Capture the cell that displays the provided text and extract its [x, y] central coordinate. 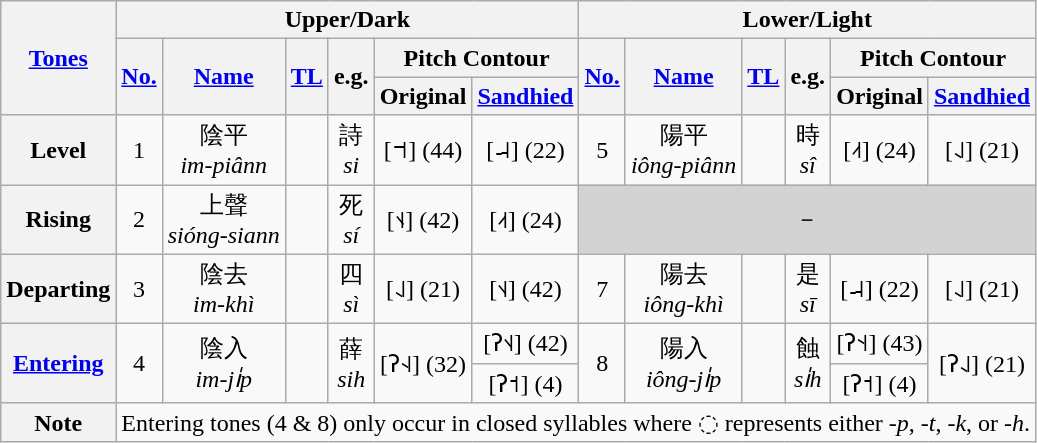
四sì [351, 289]
[ʔ˨˩] (21) [982, 364]
1 [139, 150]
2 [139, 219]
8 [602, 364]
死sí [351, 219]
Upper/Dark [348, 20]
Departing [58, 289]
7 [602, 289]
Entering tones (4 & 8) only occur in closed syllables where ◌ represents either -p, -t, -k, or -h. [576, 423]
陽平iông-piânn [683, 150]
3 [139, 289]
陰入im-ji̍p [224, 364]
Rising [58, 219]
[ʔ˦˧] (43) [880, 344]
5 [602, 150]
[˦˦] (44) [423, 150]
時sî [808, 150]
蝕si̍h [808, 364]
Entering [58, 364]
－ [808, 219]
Level [58, 150]
[ʔ˧˨] (32) [423, 364]
詩si [351, 150]
上聲sióng-siann [224, 219]
Lower/Light [808, 20]
Tones [58, 58]
薛sih [351, 364]
[ʔ˦˨] (42) [526, 344]
4 [139, 364]
陰去im-khì [224, 289]
Note [58, 423]
是sī [808, 289]
陽去iông-khì [683, 289]
陽入iông-ji̍p [683, 364]
陰平im-piânn [224, 150]
